For the text-containing cell, return its midpoint in (x, y) coordinate format. 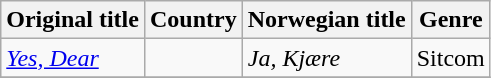
Sitcom (450, 58)
Norwegian title (326, 20)
Country (193, 20)
Genre (450, 20)
Original title (73, 20)
Ja, Kjære (326, 58)
Yes, Dear (73, 58)
